Identify which cell holds the provided text, then report its (X, Y) central coordinate. 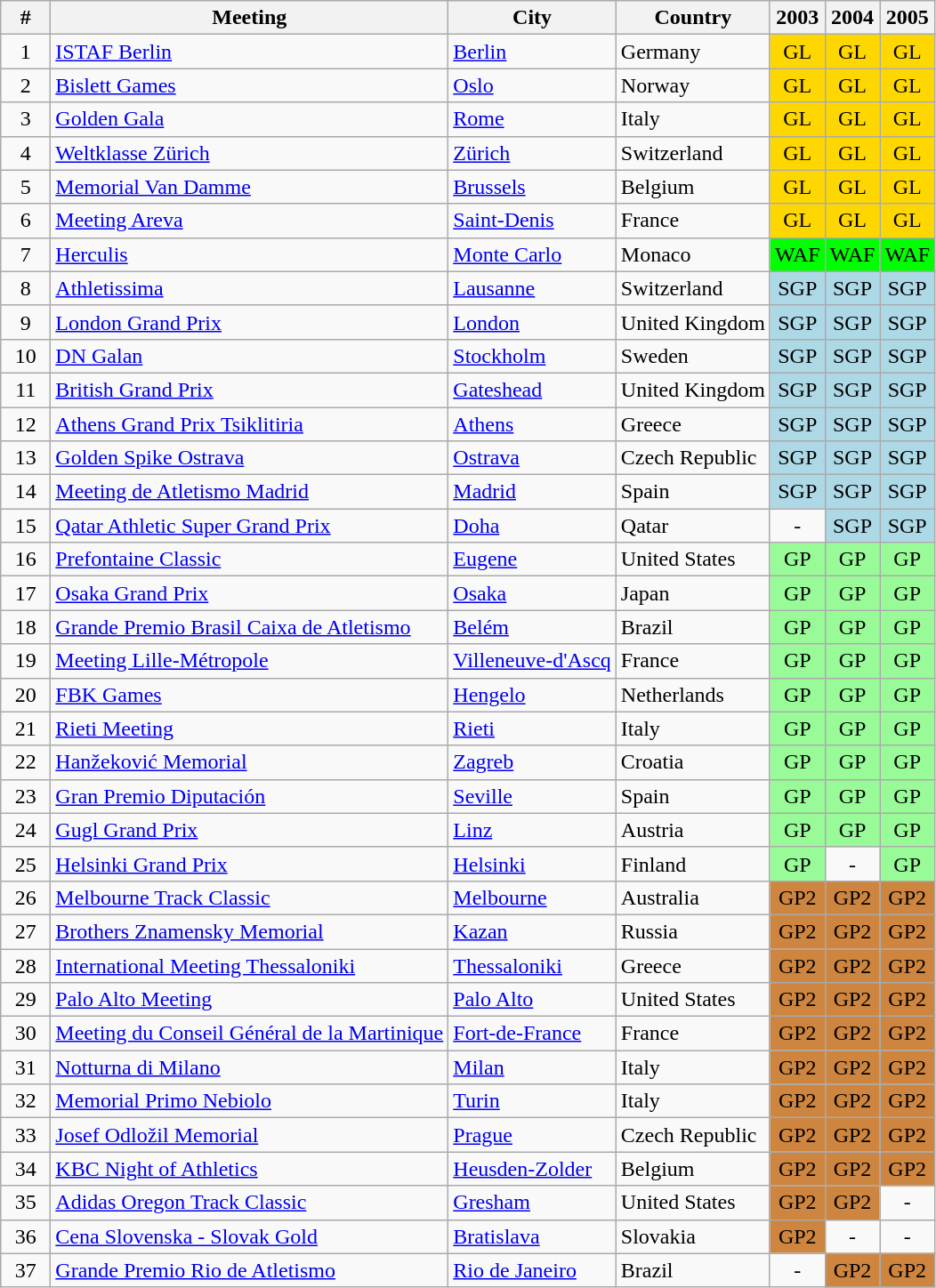
Rieti (532, 729)
36 (26, 1236)
19 (26, 661)
24 (26, 830)
Berlin (532, 52)
Gresham (532, 1203)
Weltklasse Zürich (249, 153)
Cena Slovenska - Slovak Gold (249, 1236)
City (532, 18)
Grande Premio Brasil Caixa de Atletismo (249, 627)
Lausanne (532, 288)
31 (26, 1067)
10 (26, 356)
Seville (532, 796)
Herculis (249, 254)
5 (26, 187)
Memorial Van Damme (249, 187)
Prefontaine Classic (249, 559)
Brussels (532, 187)
Brothers Znamensky Memorial (249, 931)
35 (26, 1203)
Helsinki (532, 864)
6 (26, 221)
3 (26, 119)
Country (692, 18)
18 (26, 627)
Doha (532, 526)
7 (26, 254)
Josef Odložil Memorial (249, 1135)
Russia (692, 931)
Notturna di Milano (249, 1067)
Finland (692, 864)
Grande Premio Rio de Atletismo (249, 1270)
Norway (692, 85)
Meeting Lille-Métropole (249, 661)
Adidas Oregon Track Classic (249, 1203)
13 (26, 458)
Gugl Grand Prix (249, 830)
Athletissima (249, 288)
London (532, 322)
British Grand Prix (249, 390)
Stockholm (532, 356)
Athens (532, 424)
28 (26, 965)
KBC Night of Athletics (249, 1169)
Netherlands (692, 695)
Hanžeković Memorial (249, 762)
Sweden (692, 356)
Slovakia (692, 1236)
Monaco (692, 254)
Germany (692, 52)
Croatia (692, 762)
Memorial Primo Nebiolo (249, 1101)
# (26, 18)
Palo Alto Meeting (249, 1000)
2005 (908, 18)
Rieti Meeting (249, 729)
Milan (532, 1067)
Ostrava (532, 458)
25 (26, 864)
37 (26, 1270)
Meeting (249, 18)
Gateshead (532, 390)
Golden Spike Ostrava (249, 458)
Prague (532, 1135)
11 (26, 390)
4 (26, 153)
Melbourne (532, 898)
14 (26, 492)
Austria (692, 830)
15 (26, 526)
22 (26, 762)
Rome (532, 119)
Gran Premio Diputación (249, 796)
Fort-de-France (532, 1034)
Osaka (532, 593)
12 (26, 424)
Osaka Grand Prix (249, 593)
Zagreb (532, 762)
Qatar Athletic Super Grand Prix (249, 526)
Australia (692, 898)
Meeting Areva (249, 221)
International Meeting Thessaloniki (249, 965)
Belém (532, 627)
Golden Gala (249, 119)
ISTAF Berlin (249, 52)
Bislett Games (249, 85)
Turin (532, 1101)
2003 (797, 18)
Zürich (532, 153)
Japan (692, 593)
Palo Alto (532, 1000)
Thessaloniki (532, 965)
8 (26, 288)
21 (26, 729)
20 (26, 695)
2004 (852, 18)
2 (26, 85)
30 (26, 1034)
London Grand Prix (249, 322)
23 (26, 796)
33 (26, 1135)
9 (26, 322)
27 (26, 931)
Madrid (532, 492)
34 (26, 1169)
29 (26, 1000)
Heusden-Zolder (532, 1169)
Meeting du Conseil Général de la Martinique (249, 1034)
Monte Carlo (532, 254)
26 (26, 898)
Meeting de Atletismo Madrid (249, 492)
Eugene (532, 559)
Rio de Janeiro (532, 1270)
Oslo (532, 85)
Qatar (692, 526)
DN Galan (249, 356)
Melbourne Track Classic (249, 898)
Saint-Denis (532, 221)
Helsinki Grand Prix (249, 864)
32 (26, 1101)
Bratislava (532, 1236)
16 (26, 559)
Linz (532, 830)
17 (26, 593)
Athens Grand Prix Tsiklitiria (249, 424)
Hengelo (532, 695)
Kazan (532, 931)
1 (26, 52)
FBK Games (249, 695)
Villeneuve-d'Ascq (532, 661)
